Search for the cell housing the specified text and yield its [x, y] center coordinate. 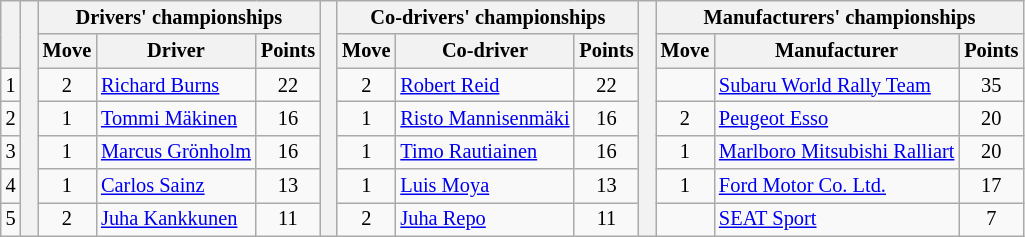
SEAT Sport [836, 219]
Juha Kankkunen [176, 219]
Tommi Mäkinen [176, 118]
Risto Mannisenmäki [484, 118]
5 [11, 219]
Co-driver [484, 51]
Luis Moya [484, 186]
Marcus Grönholm [176, 152]
Peugeot Esso [836, 118]
Richard Burns [176, 85]
35 [991, 85]
3 [11, 152]
Marlboro Mitsubishi Ralliart [836, 152]
4 [11, 186]
Co-drivers' championships [488, 17]
Ford Motor Co. Ltd. [836, 186]
Manufacturers' championships [840, 17]
Driver [176, 51]
Manufacturer [836, 51]
Carlos Sainz [176, 186]
Juha Repo [484, 219]
Timo Rautiainen [484, 152]
17 [991, 186]
Robert Reid [484, 85]
Drivers' championships [179, 17]
7 [991, 219]
Subaru World Rally Team [836, 85]
